Output the (x, y) coordinate of the center of the cell containing the given text.  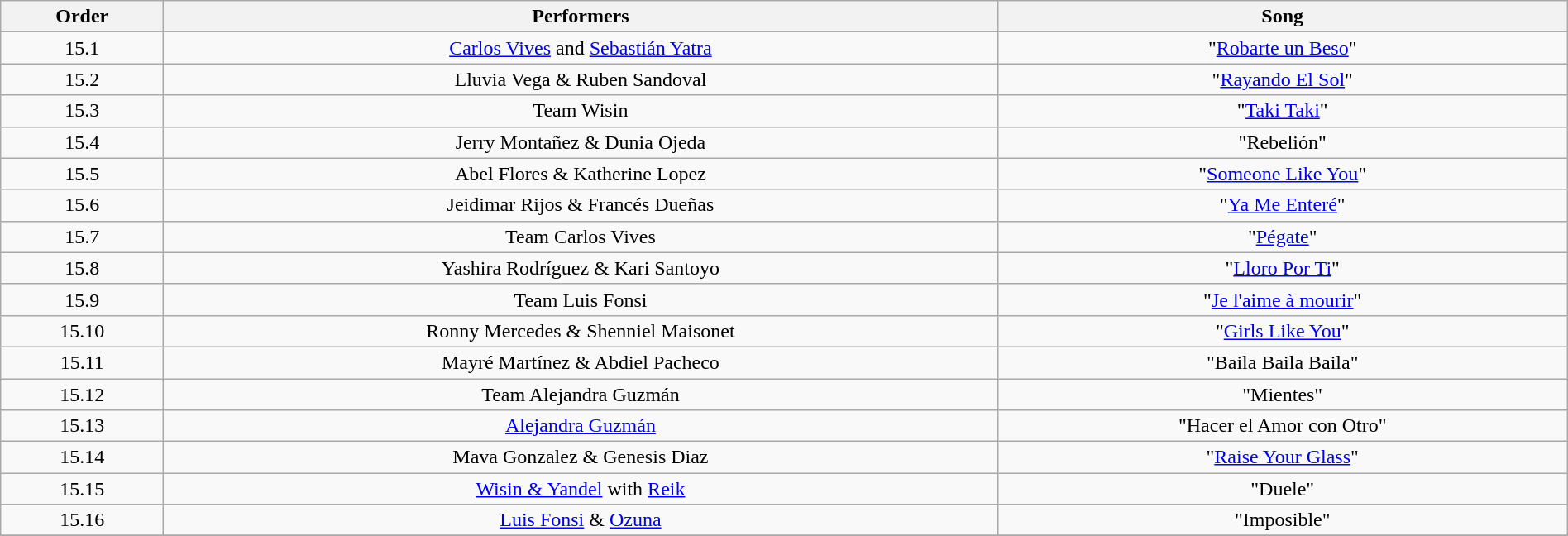
Abel Flores & Katherine Lopez (581, 174)
15.11 (83, 362)
Luis Fonsi & Ozuna (581, 520)
"Baila Baila Baila" (1282, 362)
15.14 (83, 457)
15.12 (83, 395)
Carlos Vives and Sebastián Yatra (581, 48)
"Je l'aime à mourir" (1282, 299)
Team Wisin (581, 111)
Team Carlos Vives (581, 237)
15.10 (83, 331)
15.7 (83, 237)
"Imposible" (1282, 520)
Mayré Martínez & Abdiel Pacheco (581, 362)
15.5 (83, 174)
"Hacer el Amor con Otro" (1282, 426)
Performers (581, 17)
15.16 (83, 520)
15.13 (83, 426)
Yashira Rodríguez & Kari Santoyo (581, 268)
Jerry Montañez & Dunia Ojeda (581, 142)
Team Luis Fonsi (581, 299)
"Someone Like You" (1282, 174)
"Duele" (1282, 489)
"Robarte un Beso" (1282, 48)
"Mientes" (1282, 395)
Team Alejandra Guzmán (581, 395)
15.8 (83, 268)
15.15 (83, 489)
15.4 (83, 142)
"Taki Taki" (1282, 111)
Wisin & Yandel with Reik (581, 489)
"Lloro Por Ti" (1282, 268)
"Girls Like You" (1282, 331)
Alejandra Guzmán (581, 426)
Order (83, 17)
"Ya Me Enteré" (1282, 205)
15.9 (83, 299)
Mava Gonzalez & Genesis Diaz (581, 457)
Song (1282, 17)
15.1 (83, 48)
"Rayando El Sol" (1282, 79)
15.2 (83, 79)
Lluvia Vega & Ruben Sandoval (581, 79)
Ronny Mercedes & Shenniel Maisonet (581, 331)
Jeidimar Rijos & Francés Dueñas (581, 205)
"Rebelión" (1282, 142)
15.6 (83, 205)
"Raise Your Glass" (1282, 457)
"Pégate" (1282, 237)
15.3 (83, 111)
